Identify which cell holds the provided text, then report its (x, y) central coordinate. 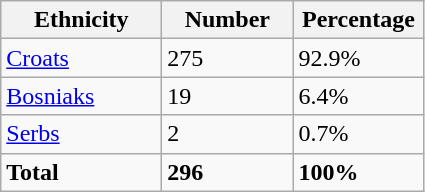
Bosniaks (82, 96)
Ethnicity (82, 20)
19 (228, 96)
Total (82, 172)
6.4% (358, 96)
2 (228, 134)
92.9% (358, 58)
Croats (82, 58)
Number (228, 20)
100% (358, 172)
Serbs (82, 134)
0.7% (358, 134)
275 (228, 58)
Percentage (358, 20)
296 (228, 172)
